Capture the cell that displays the provided text and extract its (x, y) central coordinate. 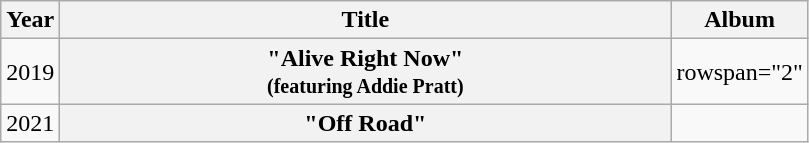
2021 (30, 123)
Year (30, 20)
rowspan="2" (740, 72)
Title (366, 20)
"Alive Right Now" (featuring Addie Pratt) (366, 72)
"Off Road" (366, 123)
2019 (30, 72)
Album (740, 20)
